Return the (x, y) coordinate for the center point of the cell that contains the specified text.  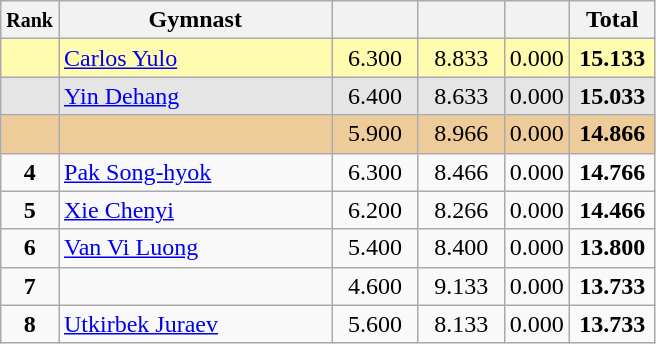
9.133 (461, 286)
13.800 (612, 248)
Carlos Yulo (195, 58)
8.966 (461, 134)
Utkirbek Juraev (195, 324)
8.266 (461, 210)
8.633 (461, 96)
8 (30, 324)
Van Vi Luong (195, 248)
14.466 (612, 210)
6 (30, 248)
Gymnast (195, 20)
6.200 (375, 210)
8.133 (461, 324)
5 (30, 210)
8.833 (461, 58)
5.900 (375, 134)
5.400 (375, 248)
Yin Dehang (195, 96)
4.600 (375, 286)
4 (30, 172)
Pak Song-hyok (195, 172)
8.400 (461, 248)
15.033 (612, 96)
Total (612, 20)
15.133 (612, 58)
Xie Chenyi (195, 210)
7 (30, 286)
8.466 (461, 172)
5.600 (375, 324)
14.866 (612, 134)
14.766 (612, 172)
6.400 (375, 96)
Rank (30, 20)
